Scan for the cell matching the given text and deliver its (x, y) coordinate at center. 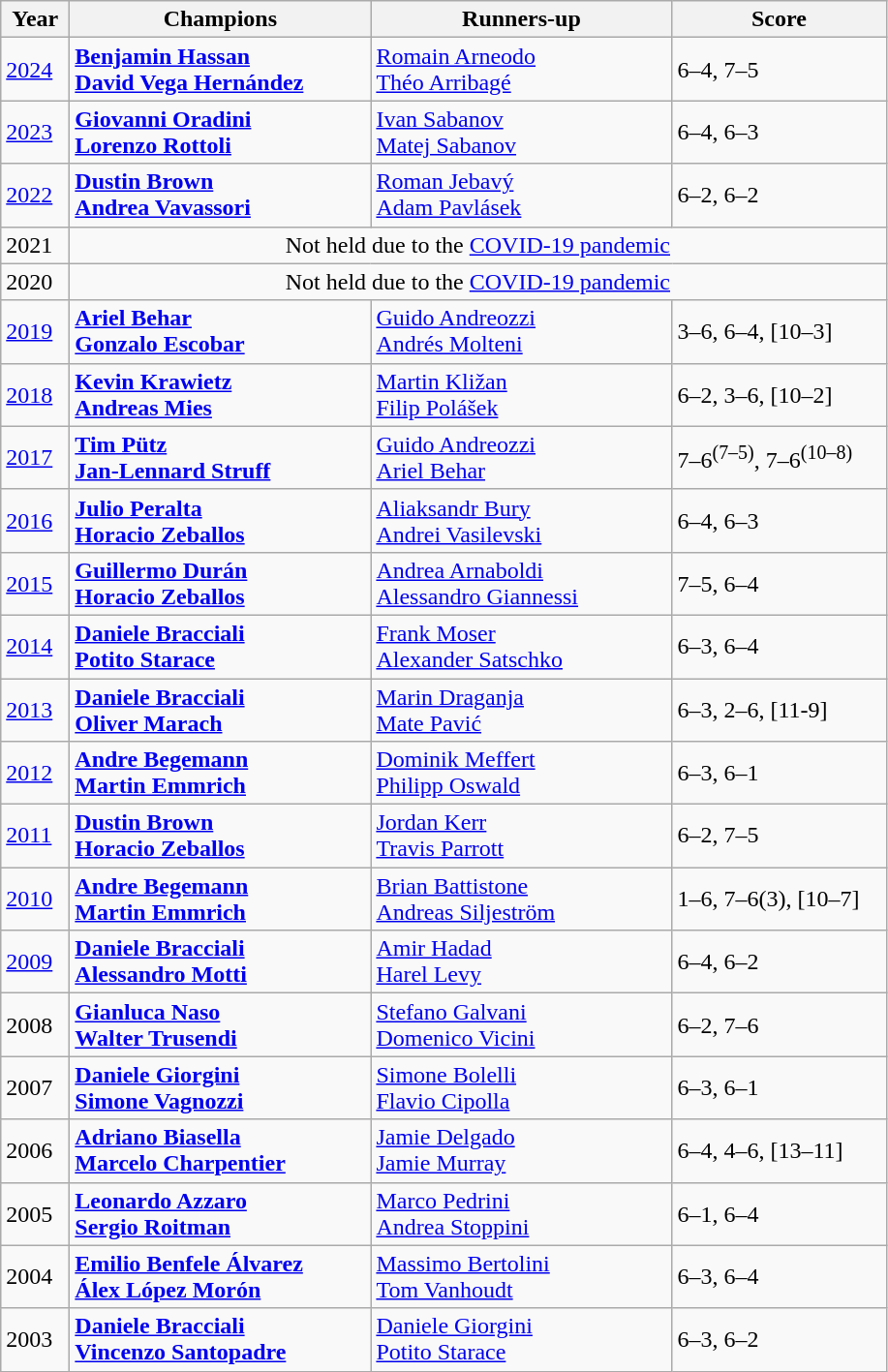
Leonardo Azzaro Sergio Roitman (221, 1214)
2018 (35, 395)
2004 (35, 1276)
Ariel Behar Gonzalo Escobar (221, 331)
2017 (35, 457)
2013 (35, 709)
2016 (35, 521)
6–2, 7–6 (779, 1024)
Daniele Bracciali Alessandro Motti (221, 962)
Jordan Kerr Travis Parrott (521, 837)
Marin Draganja Mate Pavić (521, 709)
6–4, 6–2 (779, 962)
Daniele Giorgini Potito Starace (521, 1340)
Jamie Delgado Jamie Murray (521, 1150)
Gianluca Naso Walter Trusendi (221, 1024)
Julio Peralta Horacio Zeballos (221, 521)
Daniele Bracciali Oliver Marach (221, 709)
Giovanni Oradini Lorenzo Rottoli (221, 132)
Andrea Arnaboldi Alessandro Giannessi (521, 583)
Guido Andreozzi Andrés Molteni (521, 331)
Daniele Bracciali Potito Starace (221, 647)
Frank Moser Alexander Satschko (521, 647)
Massimo Bertolini Tom Vanhoudt (521, 1276)
6–2, 3–6, [10–2] (779, 395)
7–5, 6–4 (779, 583)
2011 (35, 837)
Ivan Sabanov Matej Sabanov (521, 132)
6–4, 7–5 (779, 70)
6–3, 6–2 (779, 1340)
2024 (35, 70)
Martin Kližan Filip Polášek (521, 395)
Champions (221, 19)
Simone Bolelli Flavio Cipolla (521, 1088)
Kevin Krawietz Andreas Mies (221, 395)
Tim Pütz Jan-Lennard Struff (221, 457)
2012 (35, 773)
Year (35, 19)
Guido Andreozzi Ariel Behar (521, 457)
Dustin Brown Horacio Zeballos (221, 837)
6–2, 7–5 (779, 837)
2005 (35, 1214)
Dominik Meffert Philipp Oswald (521, 773)
2015 (35, 583)
Roman Jebavý Adam Pavlásek (521, 196)
2021 (35, 245)
Aliaksandr Bury Andrei Vasilevski (521, 521)
2014 (35, 647)
Benjamin Hassan David Vega Hernández (221, 70)
2020 (35, 282)
Daniele Bracciali Vincenzo Santopadre (221, 1340)
2009 (35, 962)
Guillermo Durán Horacio Zeballos (221, 583)
Dustin Brown Andrea Vavassori (221, 196)
6–3, 2–6, [11-9] (779, 709)
2010 (35, 899)
3–6, 6–4, [10–3] (779, 331)
Score (779, 19)
Marco Pedrini Andrea Stoppini (521, 1214)
Brian Battistone Andreas Siljeström (521, 899)
Romain Arneodo Théo Arribagé (521, 70)
6–4, 4–6, [13–11] (779, 1150)
Adriano Biasella Marcelo Charpentier (221, 1150)
2008 (35, 1024)
2006 (35, 1150)
6–2, 6–2 (779, 196)
Amir Hadad Harel Levy (521, 962)
7–6(7–5), 7–6(10–8) (779, 457)
2023 (35, 132)
2019 (35, 331)
2022 (35, 196)
Runners-up (521, 19)
Stefano Galvani Domenico Vicini (521, 1024)
1–6, 7–6(3), [10–7] (779, 899)
2003 (35, 1340)
2007 (35, 1088)
Emilio Benfele Álvarez Álex López Morón (221, 1276)
6–1, 6–4 (779, 1214)
Daniele Giorgini Simone Vagnozzi (221, 1088)
